Find where the given text appears and provide that cell's center as (x, y) coordinate. 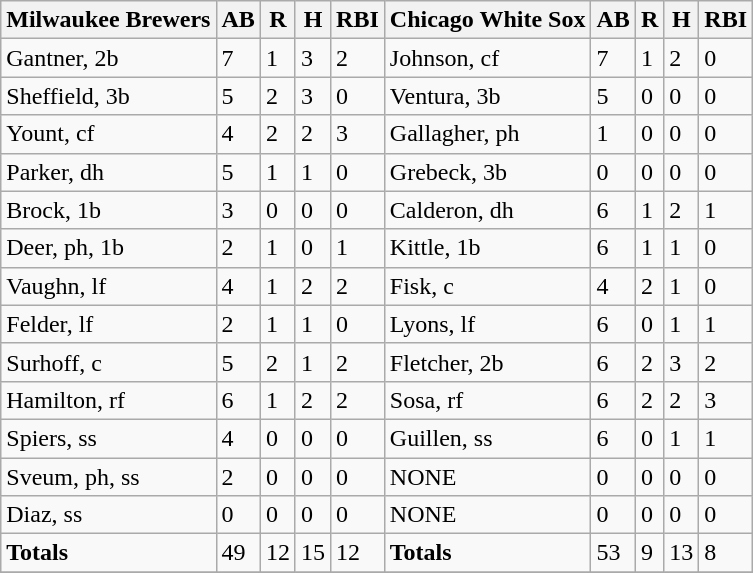
8 (726, 553)
Yount, cf (108, 134)
Johnson, cf (488, 58)
Lyons, lf (488, 324)
Fletcher, 2b (488, 362)
53 (613, 553)
Chicago White Sox (488, 20)
Gantner, 2b (108, 58)
Parker, dh (108, 172)
Grebeck, 3b (488, 172)
9 (649, 553)
Spiers, ss (108, 438)
Hamilton, rf (108, 400)
Guillen, ss (488, 438)
Fisk, c (488, 286)
Milwaukee Brewers (108, 20)
49 (238, 553)
Kittle, 1b (488, 248)
15 (312, 553)
Sheffield, 3b (108, 96)
Sosa, rf (488, 400)
Gallagher, ph (488, 134)
Sveum, ph, ss (108, 477)
Vaughn, lf (108, 286)
Ventura, 3b (488, 96)
13 (682, 553)
Diaz, ss (108, 515)
Felder, lf (108, 324)
Calderon, dh (488, 210)
Surhoff, c (108, 362)
Brock, 1b (108, 210)
Deer, ph, 1b (108, 248)
